Output the [X, Y] coordinate of the center of the cell containing the given text.  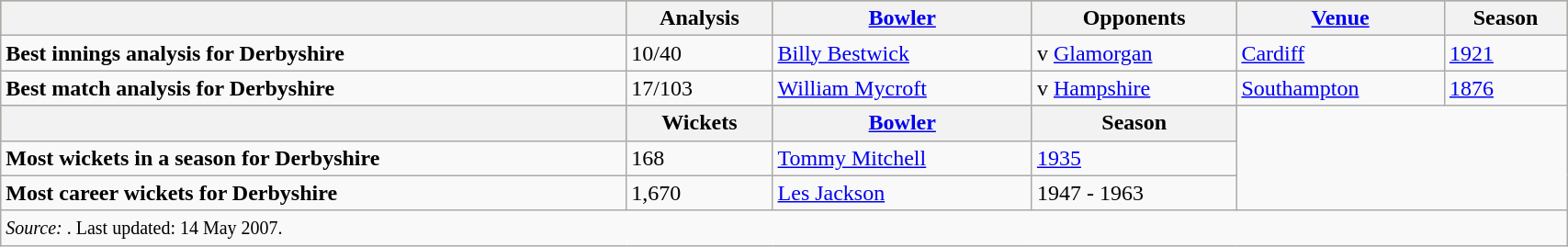
Best innings analysis for Derbyshire [314, 53]
10/40 [700, 53]
Billy Bestwick [902, 53]
168 [700, 158]
Most wickets in a season for Derbyshire [314, 158]
v Glamorgan [1134, 53]
Tommy Mitchell [902, 158]
Most career wickets for Derbyshire [314, 193]
Opponents [1134, 18]
Venue [1341, 18]
Best match analysis for Derbyshire [314, 88]
Wickets [700, 123]
Analysis [700, 18]
William Mycroft [902, 88]
Cardiff [1341, 53]
1935 [1134, 158]
1947 - 1963 [1134, 193]
v Hampshire [1134, 88]
1876 [1505, 88]
17/103 [700, 88]
1,670 [700, 193]
Southampton [1341, 88]
1921 [1505, 53]
Les Jackson [902, 193]
Source: . Last updated: 14 May 2007. [784, 228]
